Provide the [x, y] coordinate of the cell's center where the given text is located.  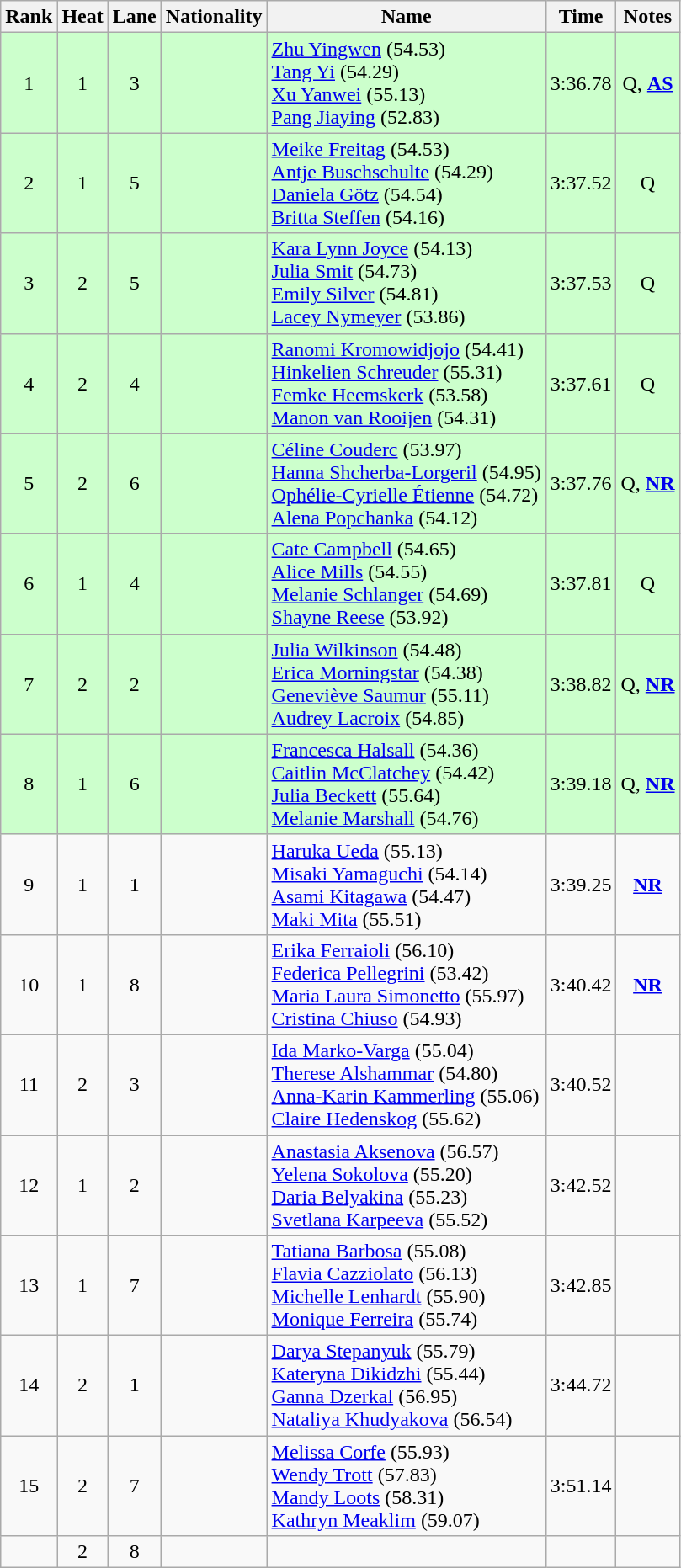
Melissa Corfe (55.93) Wendy Trott (57.83) Mandy Loots (58.31) Kathryn Meaklim (59.07) [406, 1486]
Haruka Ueda (55.13) Misaki Yamaguchi (54.14) Asami Kitagawa (54.47) Maki Mita (55.51) [406, 884]
15 [29, 1486]
12 [29, 1185]
3:36.78 [581, 82]
3:37.61 [581, 384]
3:37.81 [581, 584]
3:51.14 [581, 1486]
3:37.76 [581, 483]
3:42.52 [581, 1185]
Kara Lynn Joyce (54.13) Julia Smit (54.73) Emily Silver (54.81) Lacey Nymeyer (53.86) [406, 283]
Francesca Halsall (54.36) Caitlin McClatchey (54.42) Julia Beckett (55.64) Melanie Marshall (54.76) [406, 784]
Zhu Yingwen (54.53) Tang Yi (54.29) Xu Yanwei (55.13) Pang Jiaying (52.83) [406, 82]
3:39.25 [581, 884]
Erika Ferraioli (56.10) Federica Pellegrini (53.42) Maria Laura Simonetto (55.97) Cristina Chiuso (54.93) [406, 985]
Notes [648, 17]
Julia Wilkinson (54.48) Erica Morningstar (54.38) Geneviève Saumur (55.11) Audrey Lacroix (54.85) [406, 683]
3:37.53 [581, 283]
3:42.85 [581, 1286]
3:40.42 [581, 985]
Lane [135, 17]
Q, AS [648, 82]
Time [581, 17]
Cate Campbell (54.65) Alice Mills (54.55) Melanie Schlanger (54.69) Shayne Reese (53.92) [406, 584]
Darya Stepanyuk (55.79) Kateryna Dikidzhi (55.44) Ganna Dzerkal (56.95) Nataliya Khudyakova (56.54) [406, 1385]
3:44.72 [581, 1385]
Ida Marko-Varga (55.04) Therese Alshammar (54.80) Anna-Karin Kammerling (55.06) Claire Hedenskog (55.62) [406, 1084]
Céline Couderc (53.97) Hanna Shcherba-Lorgeril (54.95) Ophélie-Cyrielle Étienne (54.72) Alena Popchanka (54.12) [406, 483]
10 [29, 985]
Anastasia Aksenova (56.57) Yelena Sokolova (55.20) Daria Belyakina (55.23) Svetlana Karpeeva (55.52) [406, 1185]
Rank [29, 17]
Name [406, 17]
13 [29, 1286]
3:39.18 [581, 784]
14 [29, 1385]
Nationality [214, 17]
Tatiana Barbosa (55.08) Flavia Cazziolato (56.13) Michelle Lenhardt (55.90) Monique Ferreira (55.74) [406, 1286]
Meike Freitag (54.53) Antje Buschschulte (54.29) Daniela Götz (54.54) Britta Steffen (54.16) [406, 183]
Ranomi Kromowidjojo (54.41) Hinkelien Schreuder (55.31) Femke Heemskerk (53.58) Manon van Rooijen (54.31) [406, 384]
3:40.52 [581, 1084]
3:37.52 [581, 183]
9 [29, 884]
Heat [82, 17]
3:38.82 [581, 683]
11 [29, 1084]
